Search for the cell housing the specified text and yield its [X, Y] center coordinate. 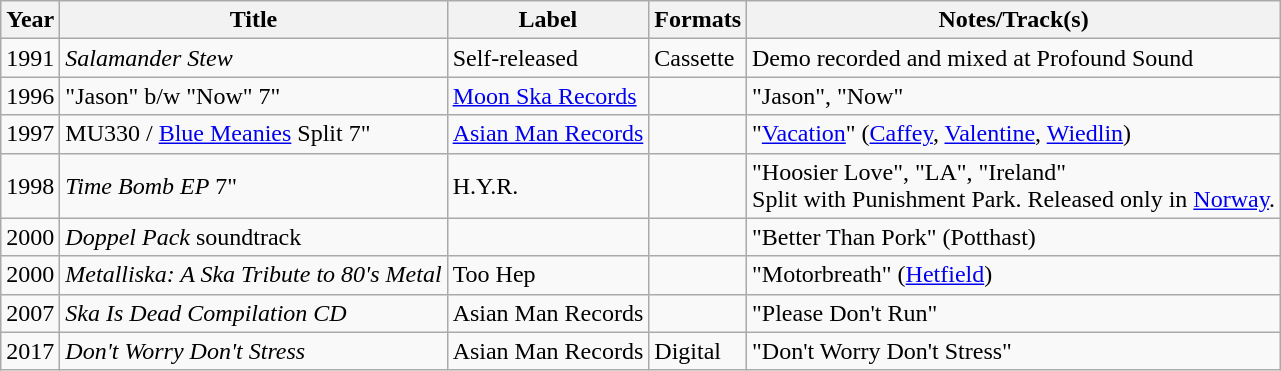
1998 [30, 186]
2007 [30, 313]
1997 [30, 134]
Demo recorded and mixed at Profound Sound [1014, 58]
Title [254, 20]
Digital [698, 351]
Metalliska: A Ska Tribute to 80's Metal [254, 275]
"Jason", "Now" [1014, 96]
"Jason" b/w "Now" 7" [254, 96]
Year [30, 20]
Label [548, 20]
Notes/Track(s) [1014, 20]
Don't Worry Don't Stress [254, 351]
"Motorbreath" (Hetfield) [1014, 275]
Formats [698, 20]
Ska Is Dead Compilation CD [254, 313]
1991 [30, 58]
Moon Ska Records [548, 96]
"Please Don't Run" [1014, 313]
Self-released [548, 58]
"Better Than Pork" (Potthast) [1014, 237]
"Hoosier Love", "LA", "Ireland"Split with Punishment Park. Released only in Norway. [1014, 186]
1996 [30, 96]
Salamander Stew [254, 58]
MU330 / Blue Meanies Split 7" [254, 134]
Too Hep [548, 275]
H.Y.R. [548, 186]
Doppel Pack soundtrack [254, 237]
"Vacation" (Caffey, Valentine, Wiedlin) [1014, 134]
2017 [30, 351]
Cassette [698, 58]
"Don't Worry Don't Stress" [1014, 351]
Time Bomb EP 7" [254, 186]
